Detect which cell encompasses the target text, then output its [X, Y] center coordinate. 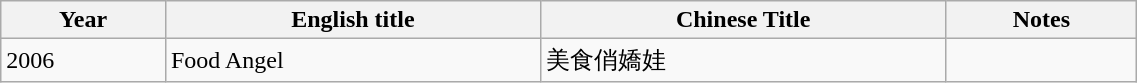
English title [352, 20]
Chinese Title [743, 20]
美食俏嬌娃 [743, 60]
2006 [84, 60]
Food Angel [352, 60]
Notes [1042, 20]
Year [84, 20]
